Capture the cell that displays the provided text and extract its (X, Y) central coordinate. 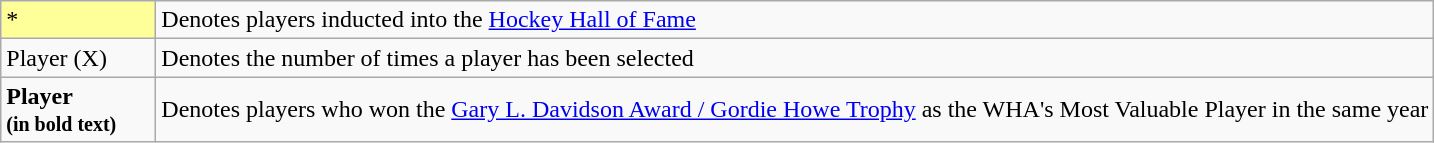
* (78, 20)
Player(in bold text) (78, 110)
Denotes the number of times a player has been selected (795, 58)
Denotes players who won the Gary L. Davidson Award / Gordie Howe Trophy as the WHA's Most Valuable Player in the same year (795, 110)
Denotes players inducted into the Hockey Hall of Fame (795, 20)
Player (X) (78, 58)
